Return the (x, y) coordinate for the center point of the cell that contains the specified text.  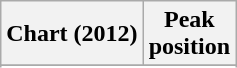
Chart (2012) (72, 34)
Peakposition (189, 34)
